Extract the (x, y) coordinate from the center of the cell holding the provided text.  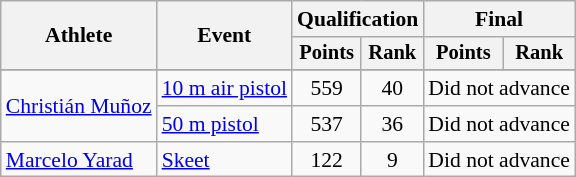
Athlete (79, 36)
Final (499, 19)
Christián Muñoz (79, 106)
Qualification (358, 19)
537 (326, 124)
50 m pistol (224, 124)
559 (326, 88)
40 (392, 88)
36 (392, 124)
Event (224, 36)
10 m air pistol (224, 88)
